Find where the given text appears and provide that cell's center as (X, Y) coordinate. 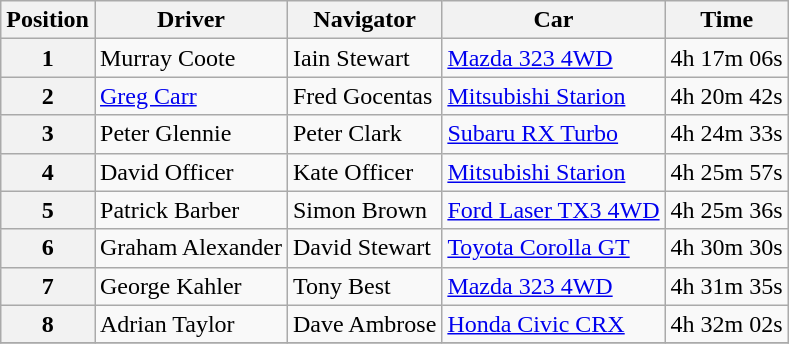
David Stewart (364, 248)
7 (48, 286)
Greg Carr (190, 96)
4h 24m 33s (726, 134)
4h 25m 36s (726, 210)
Toyota Corolla GT (554, 248)
2 (48, 96)
1 (48, 58)
Position (48, 20)
Iain Stewart (364, 58)
4h 32m 02s (726, 324)
8 (48, 324)
4h 31m 35s (726, 286)
Subaru RX Turbo (554, 134)
Dave Ambrose (364, 324)
Car (554, 20)
Patrick Barber (190, 210)
Murray Coote (190, 58)
Navigator (364, 20)
4h 20m 42s (726, 96)
3 (48, 134)
Time (726, 20)
6 (48, 248)
Adrian Taylor (190, 324)
Peter Glennie (190, 134)
Ford Laser TX3 4WD (554, 210)
David Officer (190, 172)
4h 25m 57s (726, 172)
Honda Civic CRX (554, 324)
Kate Officer (364, 172)
4 (48, 172)
Graham Alexander (190, 248)
George Kahler (190, 286)
Fred Gocentas (364, 96)
Tony Best (364, 286)
Driver (190, 20)
Peter Clark (364, 134)
Simon Brown (364, 210)
4h 30m 30s (726, 248)
4h 17m 06s (726, 58)
5 (48, 210)
